From the cell containing the given text, extract its center point as (X, Y) coordinate. 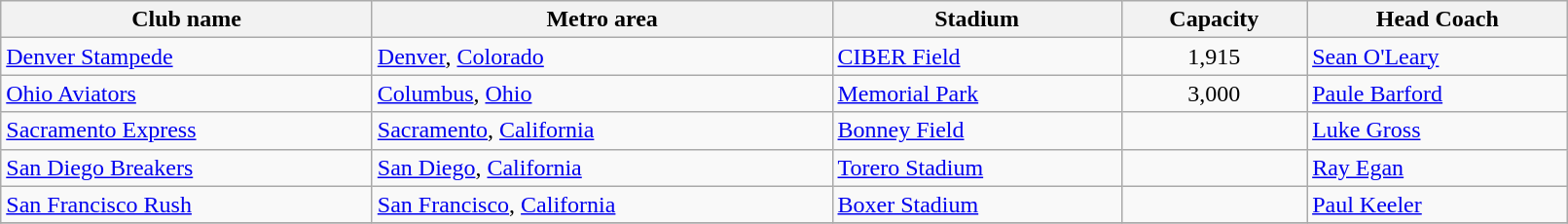
Bonney Field (977, 131)
Ohio Aviators (187, 93)
San Francisco Rush (187, 205)
Metro area (602, 19)
3,000 (1215, 93)
Stadium (977, 19)
San Francisco, California (602, 205)
1,915 (1215, 56)
Sacramento Express (187, 131)
San Diego Breakers (187, 168)
San Diego, California (602, 168)
CIBER Field (977, 56)
Memorial Park (977, 93)
Paul Keeler (1438, 205)
Head Coach (1438, 19)
Capacity (1215, 19)
Boxer Stadium (977, 205)
Ray Egan (1438, 168)
Sacramento, California (602, 131)
Denver, Colorado (602, 56)
Paule Barford (1438, 93)
Torero Stadium (977, 168)
Luke Gross (1438, 131)
Club name (187, 19)
Columbus, Ohio (602, 93)
Sean O'Leary (1438, 56)
Denver Stampede (187, 56)
